Return the (X, Y) coordinate for the center point of the cell that contains the specified text.  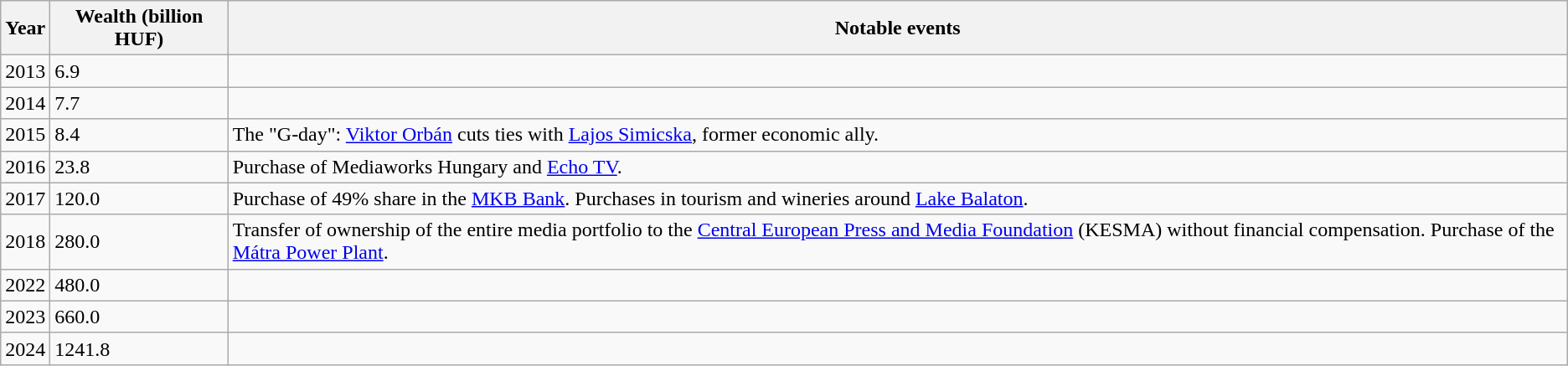
Year (25, 28)
Purchase of Mediaworks Hungary and Echo TV. (898, 167)
2016 (25, 167)
1241.8 (139, 348)
2024 (25, 348)
2023 (25, 317)
Notable events (898, 28)
2018 (25, 241)
280.0 (139, 241)
23.8 (139, 167)
120.0 (139, 198)
2013 (25, 71)
Purchase of 49% share in the MKB Bank. Purchases in tourism and wineries around Lake Balaton. (898, 198)
The "G-day": Viktor Orbán cuts ties with Lajos Simicska, former economic ally. (898, 135)
2015 (25, 135)
8.4 (139, 135)
2017 (25, 198)
6.9 (139, 71)
480.0 (139, 285)
2022 (25, 285)
7.7 (139, 103)
660.0 (139, 317)
2014 (25, 103)
Wealth (billion HUF) (139, 28)
